Identify which cell holds the provided text, then report its (X, Y) central coordinate. 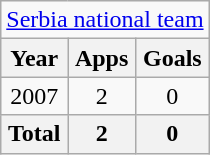
Goals (173, 58)
Total (34, 134)
Apps (102, 58)
Serbia national team (105, 20)
2007 (34, 96)
Year (34, 58)
